Identify which cell holds the provided text, then report its [x, y] central coordinate. 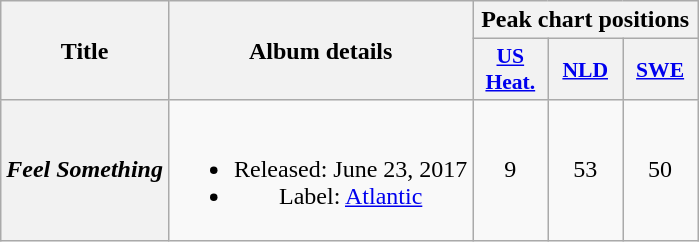
Feel Something [85, 170]
SWE [660, 70]
53 [586, 170]
9 [510, 170]
50 [660, 170]
NLD [586, 70]
Peak chart positions [586, 20]
USHeat. [510, 70]
Released: June 23, 2017Label: Atlantic [320, 170]
Album details [320, 50]
Title [85, 50]
